Detect which cell encompasses the target text, then output its [X, Y] center coordinate. 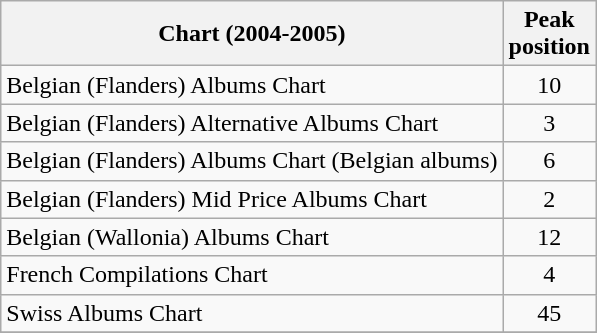
2 [549, 199]
6 [549, 161]
10 [549, 85]
Belgian (Flanders) Alternative Albums Chart [252, 123]
Belgian (Flanders) Albums Chart (Belgian albums) [252, 161]
French Compilations Chart [252, 275]
Peakposition [549, 34]
45 [549, 313]
Chart (2004-2005) [252, 34]
3 [549, 123]
Belgian (Flanders) Mid Price Albums Chart [252, 199]
Belgian (Wallonia) Albums Chart [252, 237]
Belgian (Flanders) Albums Chart [252, 85]
4 [549, 275]
12 [549, 237]
Swiss Albums Chart [252, 313]
